Return [X, Y] of the center of cell containing provided text 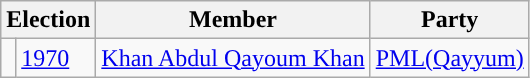
Election [48, 20]
1970 [56, 58]
Party [450, 20]
Member [233, 20]
PML(Qayyum) [450, 58]
Khan Abdul Qayoum Khan [233, 58]
